Pinpoint the cell where the given text exists, returning its (X, Y) midpoint coordinate. 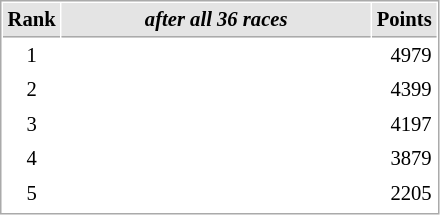
4 (32, 158)
4399 (404, 90)
2 (32, 90)
3879 (404, 158)
1 (32, 56)
2205 (404, 194)
5 (32, 194)
4979 (404, 56)
Points (404, 20)
Rank (32, 20)
after all 36 races (216, 20)
4197 (404, 124)
3 (32, 124)
